Pinpoint the cell where the given text exists, returning its [x, y] midpoint coordinate. 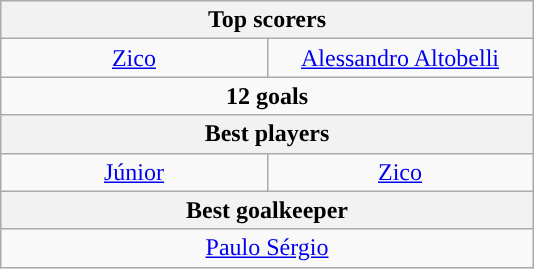
Paulo Sérgio [267, 248]
12 goals [267, 96]
Best players [267, 134]
Alessandro Altobelli [400, 58]
Best goalkeeper [267, 210]
Top scorers [267, 20]
Júnior [134, 172]
